Identify which cell holds the provided text, then report its (X, Y) central coordinate. 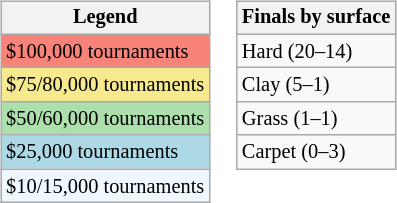
Grass (1–1) (316, 119)
$75/80,000 tournaments (105, 85)
Carpet (0–3) (316, 152)
$100,000 tournaments (105, 51)
$25,000 tournaments (105, 152)
$10/15,000 tournaments (105, 186)
Hard (20–14) (316, 51)
Finals by surface (316, 18)
Legend (105, 18)
Clay (5–1) (316, 85)
$50/60,000 tournaments (105, 119)
